Find where the given text appears and provide that cell's center as [X, Y] coordinate. 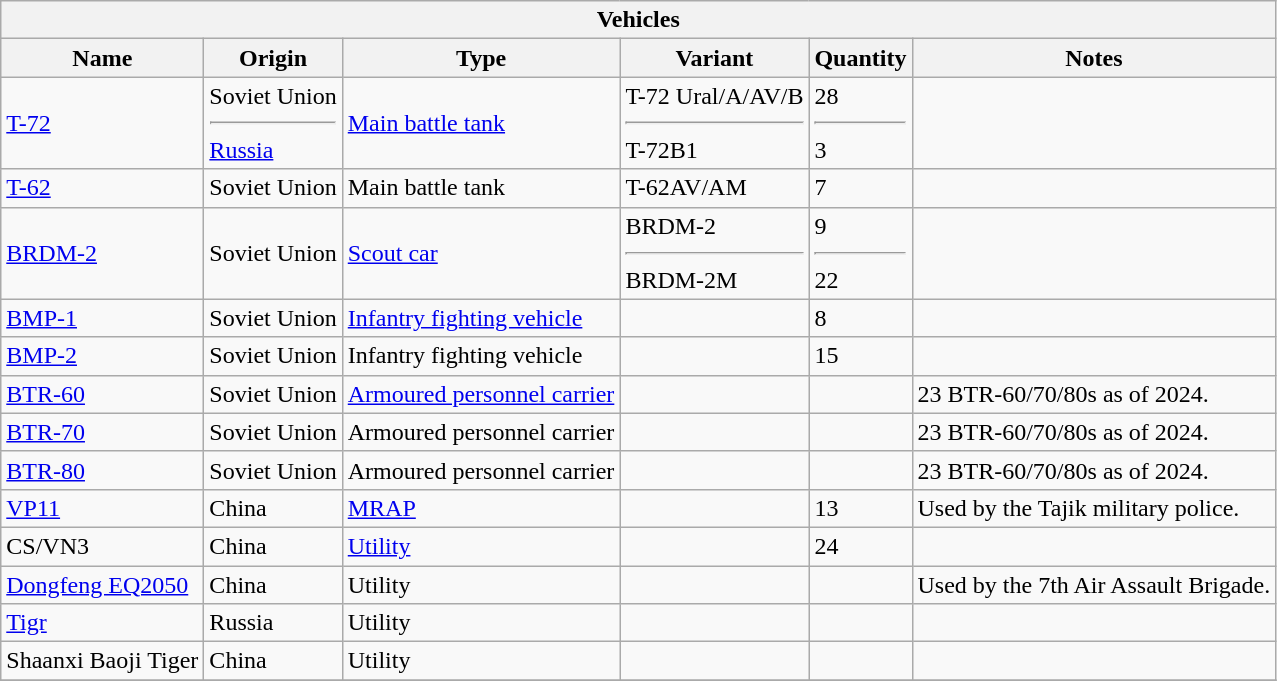
Tigr [102, 623]
CS/VN3 [102, 546]
BMP-1 [102, 318]
BRDM-2 [102, 253]
MRAP [481, 508]
Shaanxi Baoji Tiger [102, 661]
BMP-2 [102, 356]
Notes [1094, 58]
8 [860, 318]
T-72 [102, 123]
BTR-80 [102, 470]
15 [860, 356]
Origin [273, 58]
Quantity [860, 58]
Dongfeng EQ2050 [102, 585]
Type [481, 58]
BRDM-2BRDM-2M [714, 253]
BTR-60 [102, 394]
BTR-70 [102, 432]
Used by the 7th Air Assault Brigade. [1094, 585]
Vehicles [638, 20]
Used by the Tajik military police. [1094, 508]
24 [860, 546]
Soviet UnionRussia [273, 123]
T-72 Ural/A/AV/BT-72B1 [714, 123]
7 [860, 188]
VP11 [102, 508]
Russia [273, 623]
T-62 [102, 188]
Scout car [481, 253]
Name [102, 58]
T-62AV/AM [714, 188]
283 [860, 123]
13 [860, 508]
922 [860, 253]
Variant [714, 58]
